Identify which cell holds the provided text, then report its (x, y) central coordinate. 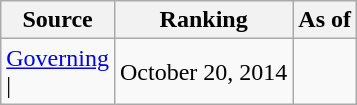
Ranking (203, 20)
As of (325, 20)
October 20, 2014 (203, 72)
Governing| (58, 72)
Source (58, 20)
